Determine the [x, y] coordinate at the center of the cell enclosing the given text.  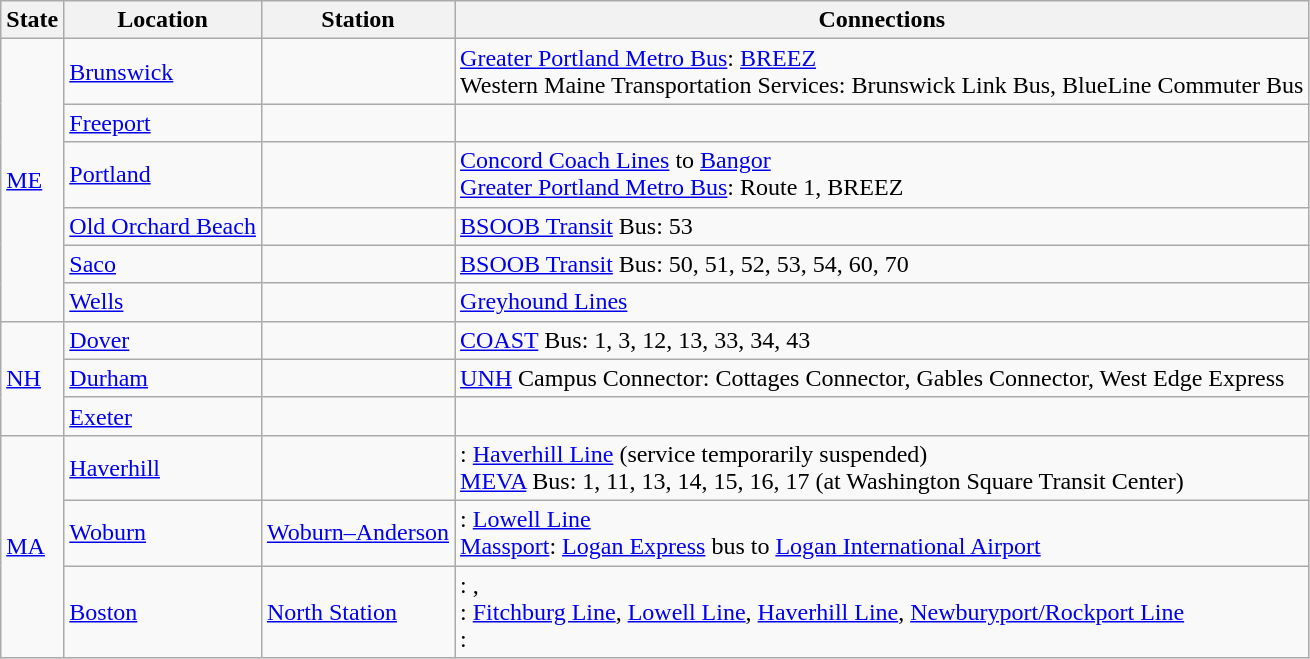
Connections [882, 20]
Durham [163, 378]
BSOOB Transit Bus: 50, 51, 52, 53, 54, 60, 70 [882, 264]
BSOOB Transit Bus: 53 [882, 226]
Boston [163, 612]
MA [32, 546]
Concord Coach Lines to Bangor Greater Portland Metro Bus: Route 1, BREEZ [882, 174]
: Lowell Line Massport: Logan Express bus to Logan International Airport [882, 532]
Freeport [163, 123]
: , : Fitchburg Line, Lowell Line, Haverhill Line, Newburyport/Rockport Line: [882, 612]
: Haverhill Line (service temporarily suspended) MEVA Bus: 1, 11, 13, 14, 15, 16, 17 (at Washington Square Transit Center) [882, 468]
Old Orchard Beach [163, 226]
Location [163, 20]
NH [32, 378]
North Station [358, 612]
Dover [163, 340]
Greater Portland Metro Bus: BREEZ Western Maine Transportation Services: Brunswick Link Bus, BlueLine Commuter Bus [882, 72]
State [32, 20]
Greyhound Lines [882, 302]
Portland [163, 174]
Station [358, 20]
Exeter [163, 416]
Saco [163, 264]
Haverhill [163, 468]
Wells [163, 302]
ME [32, 180]
UNH Campus Connector: Cottages Connector, Gables Connector, West Edge Express [882, 378]
Woburn–Anderson [358, 532]
Woburn [163, 532]
COAST Bus: 1, 3, 12, 13, 33, 34, 43 [882, 340]
Brunswick [163, 72]
